Detect which cell encompasses the target text, then output its (X, Y) center coordinate. 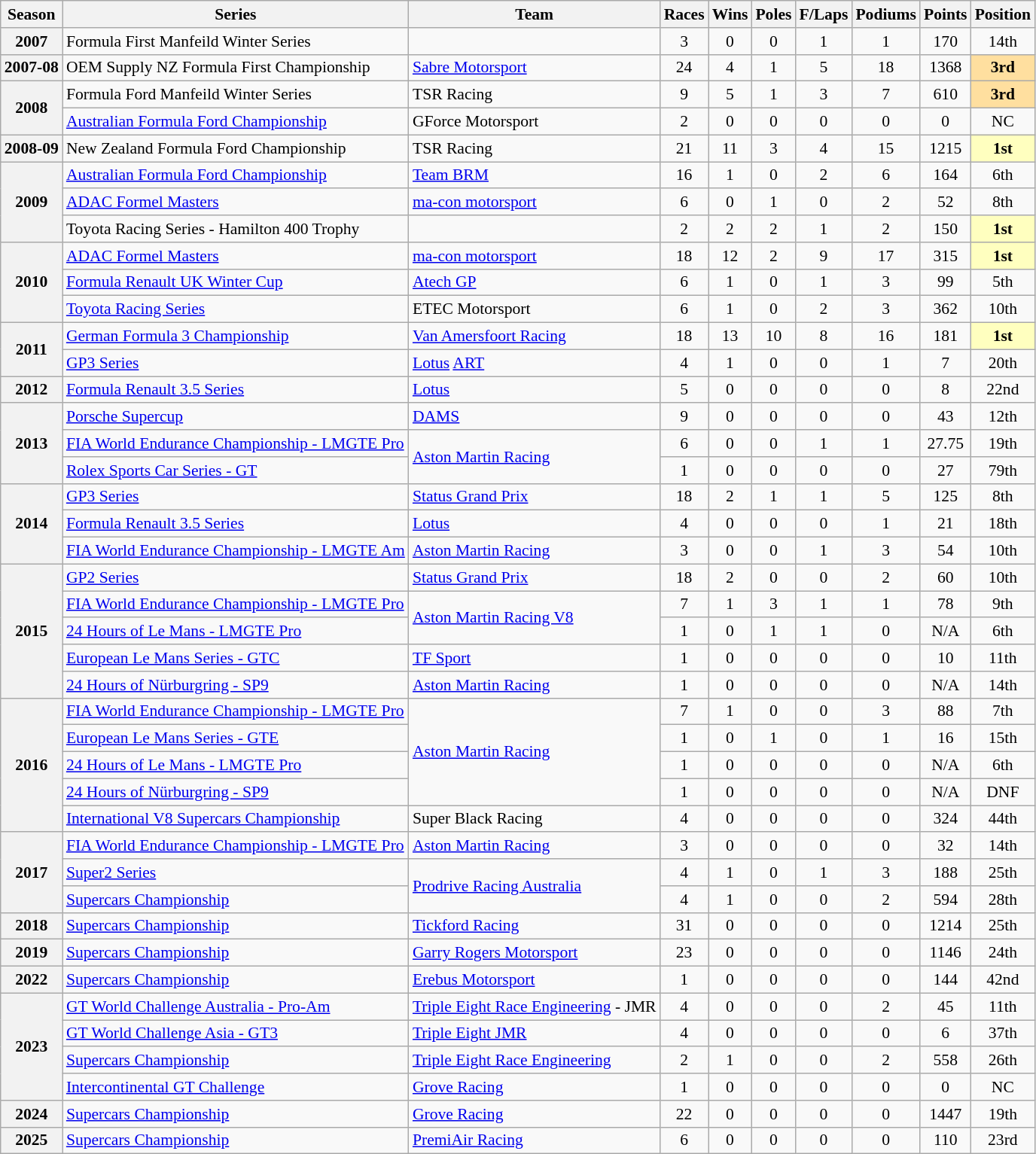
23 (684, 953)
Prodrive Racing Australia (535, 885)
315 (946, 256)
170 (946, 41)
Poles (773, 14)
2007-08 (32, 68)
ETEC Motorsport (535, 309)
99 (946, 282)
Tickford Racing (535, 926)
Lotus ART (535, 363)
Super2 Series (236, 872)
26th (1003, 1061)
1214 (946, 926)
2013 (32, 444)
Intercontinental GT Challenge (236, 1087)
558 (946, 1061)
Podiums (885, 14)
15th (1003, 738)
Series (236, 14)
5th (1003, 282)
24th (1003, 953)
Triple Eight Race Engineering - JMR (535, 1006)
2008 (32, 108)
2018 (32, 926)
43 (946, 417)
52 (946, 202)
60 (946, 577)
Triple Eight Race Engineering (535, 1061)
2017 (32, 873)
45 (946, 1006)
594 (946, 900)
Porsche Supercup (236, 417)
144 (946, 980)
362 (946, 309)
Van Amersfoort Racing (535, 336)
TF Sport (535, 658)
GP2 Series (236, 577)
European Le Mans Series - GTE (236, 738)
28th (1003, 900)
32 (946, 846)
13 (730, 336)
12 (730, 256)
11 (730, 148)
F/Laps (824, 14)
2010 (32, 283)
27 (946, 470)
164 (946, 175)
2016 (32, 765)
125 (946, 497)
1368 (946, 68)
1146 (946, 953)
Races (684, 14)
2015 (32, 631)
9th (1003, 604)
17 (885, 256)
Wins (730, 14)
Rolex Sports Car Series - GT (236, 470)
Position (1003, 14)
Formula First Manfeild Winter Series (236, 41)
DAMS (535, 417)
European Le Mans Series - GTC (236, 658)
Sabre Motorsport (535, 68)
54 (946, 551)
20th (1003, 363)
324 (946, 819)
2009 (32, 202)
15 (885, 148)
2011 (32, 349)
27.75 (946, 443)
31 (684, 926)
2024 (32, 1114)
Aston Martin Racing V8 (535, 617)
Season (32, 14)
79th (1003, 470)
44th (1003, 819)
GT World Challenge Asia - GT3 (236, 1034)
7th (1003, 711)
2019 (32, 953)
181 (946, 336)
2012 (32, 390)
22nd (1003, 390)
610 (946, 95)
Team (535, 14)
2008-09 (32, 148)
2022 (32, 980)
Points (946, 14)
Toyota Racing Series - Hamilton 400 Trophy (236, 229)
18th (1003, 524)
42nd (1003, 980)
2014 (32, 524)
Erebus Motorsport (535, 980)
Atech GP (535, 282)
FIA World Endurance Championship - LMGTE Am (236, 551)
78 (946, 604)
Team BRM (535, 175)
2007 (32, 41)
GForce Motorsport (535, 122)
DNF (1003, 792)
Formula Ford Manfeild Winter Series (236, 95)
Garry Rogers Motorsport (535, 953)
37th (1003, 1034)
Toyota Racing Series (236, 309)
Triple Eight JMR (535, 1034)
PremiAir Racing (535, 1140)
2025 (32, 1140)
188 (946, 872)
New Zealand Formula Ford Championship (236, 148)
150 (946, 229)
2023 (32, 1046)
GT World Challenge Australia - Pro-Am (236, 1006)
12th (1003, 417)
24 (684, 68)
Formula Renault UK Winter Cup (236, 282)
1215 (946, 148)
88 (946, 711)
22 (684, 1114)
1447 (946, 1114)
110 (946, 1140)
German Formula 3 Championship (236, 336)
OEM Supply NZ Formula First Championship (236, 68)
23rd (1003, 1140)
International V8 Supercars Championship (236, 819)
Super Black Racing (535, 819)
